Extract the (x, y) coordinate from the center of the cell holding the provided text.  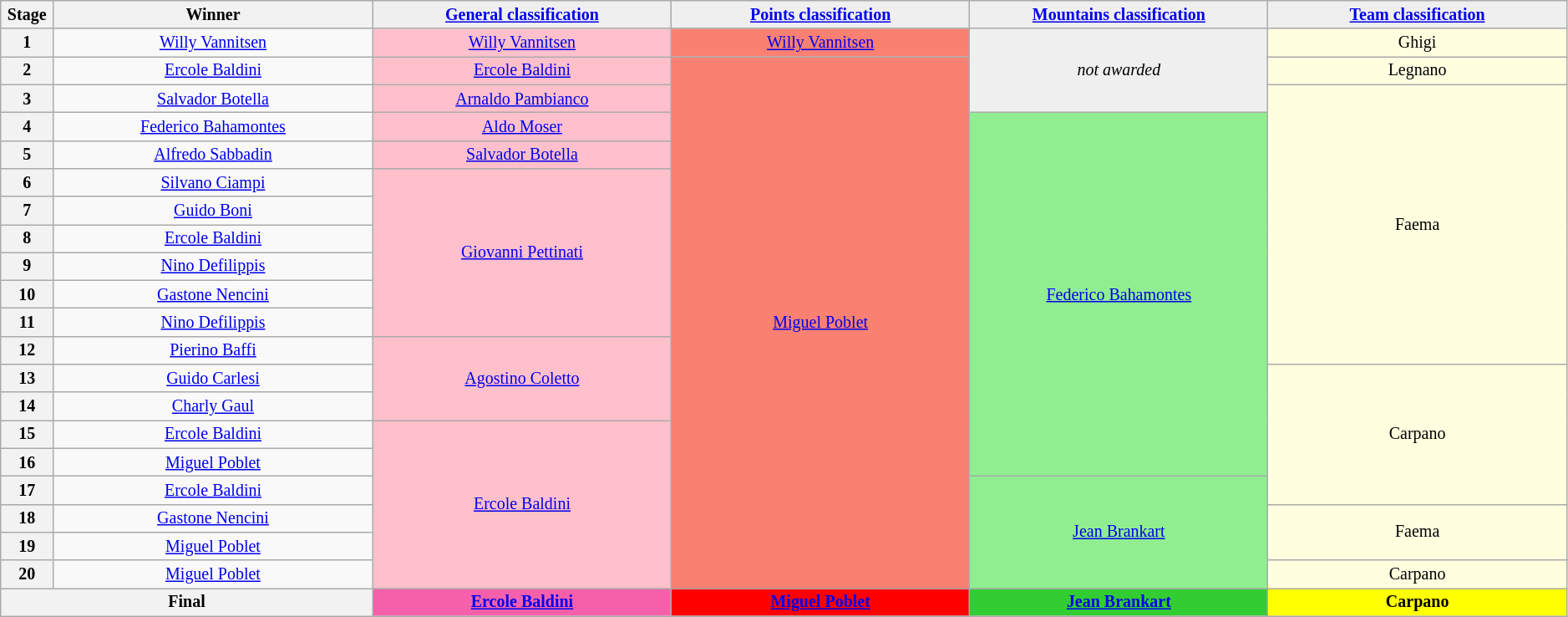
Legnano (1417, 70)
2 (27, 70)
19 (27, 547)
Agostino Coletto (521, 379)
Final (187, 602)
not awarded (1119, 71)
Mountains classification (1119, 15)
Pierino Baffi (214, 351)
Stage (27, 15)
14 (27, 406)
Arnaldo Pambianco (521, 99)
17 (27, 490)
5 (27, 154)
20 (27, 574)
9 (27, 266)
16 (27, 463)
10 (27, 294)
Points classification (820, 15)
7 (27, 211)
Aldo Moser (521, 127)
8 (27, 239)
Guido Boni (214, 211)
Silvano Ciampi (214, 182)
1 (27, 43)
Ghigi (1417, 43)
Giovanni Pettinati (521, 252)
12 (27, 351)
15 (27, 435)
Guido Carlesi (214, 378)
4 (27, 127)
6 (27, 182)
11 (27, 323)
Winner (214, 15)
Charly Gaul (214, 406)
18 (27, 518)
Team classification (1417, 15)
13 (27, 378)
General classification (521, 15)
3 (27, 99)
Alfredo Sabbadin (214, 154)
